Provide the [x, y] coordinate of the cell's center where the given text is located.  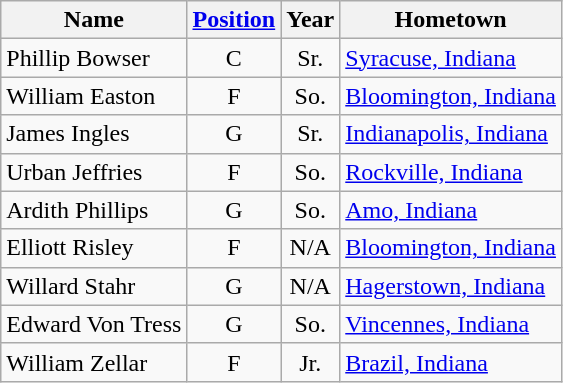
Willard Stahr [94, 286]
William Easton [94, 96]
Syracuse, Indiana [451, 58]
James Ingles [94, 134]
Name [94, 20]
Edward Von Tress [94, 324]
Amo, Indiana [451, 210]
Brazil, Indiana [451, 362]
Urban Jeffries [94, 172]
Phillip Bowser [94, 58]
Rockville, Indiana [451, 172]
William Zellar [94, 362]
C [234, 58]
Vincennes, Indiana [451, 324]
Year [310, 20]
Hagerstown, Indiana [451, 286]
Position [234, 20]
Ardith Phillips [94, 210]
Jr. [310, 362]
Hometown [451, 20]
Elliott Risley [94, 248]
Indianapolis, Indiana [451, 134]
